Pinpoint the cell where the given text exists, returning its (x, y) midpoint coordinate. 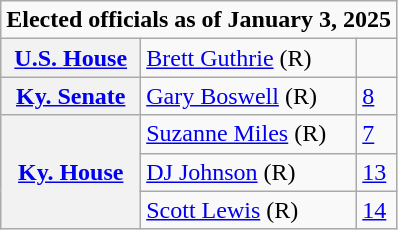
DJ Johnson (R) (249, 172)
Gary Boswell (R) (249, 96)
U.S. House (71, 58)
7 (377, 134)
Scott Lewis (R) (249, 210)
Brett Guthrie (R) (249, 58)
Ky. Senate (71, 96)
Elected officials as of January 3, 2025 (199, 20)
13 (377, 172)
Ky. House (71, 172)
14 (377, 210)
8 (377, 96)
Suzanne Miles (R) (249, 134)
